Output the (X, Y) coordinate of the center of the cell containing the given text.  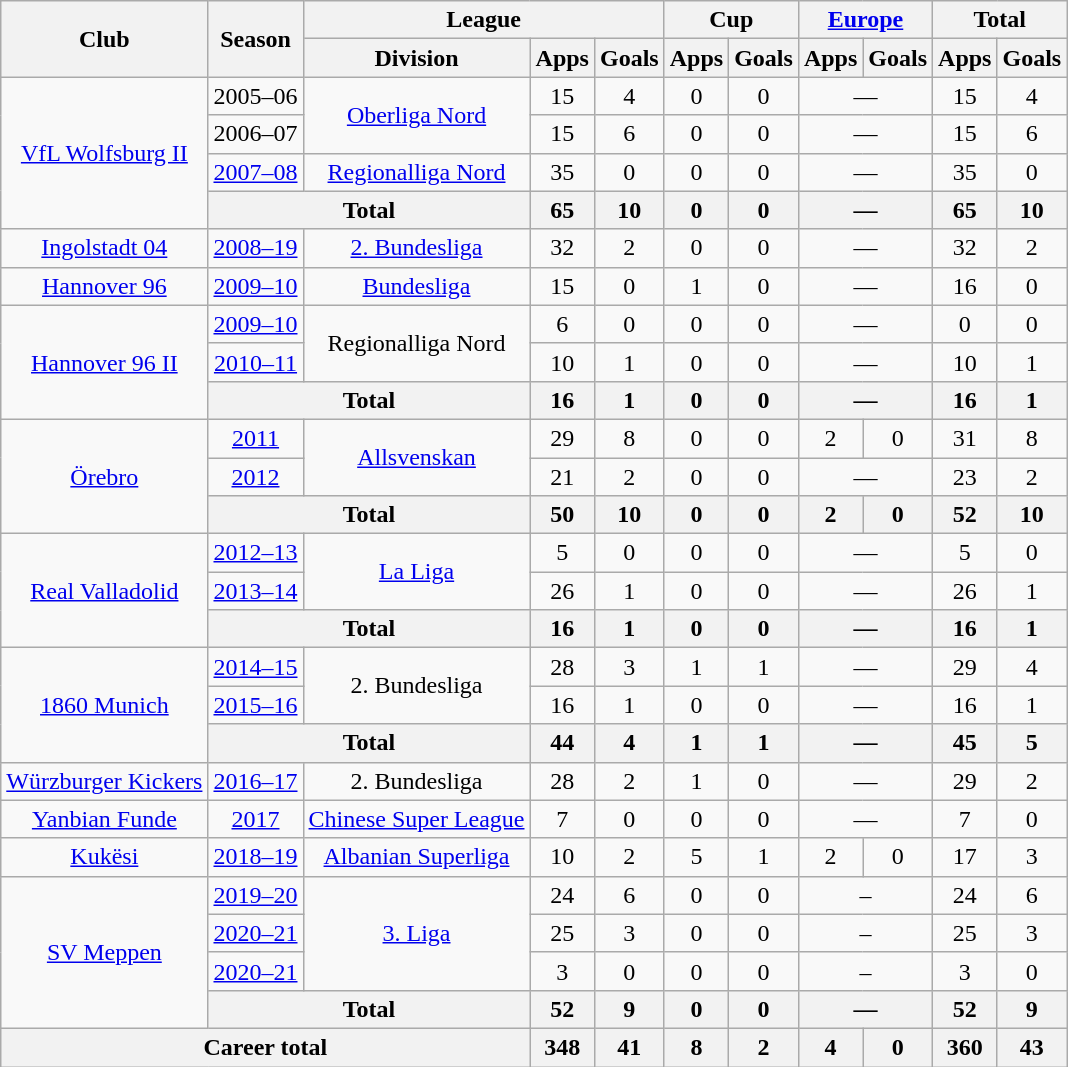
2014–15 (256, 667)
League (484, 20)
Yanbian Funde (104, 819)
La Liga (416, 572)
2008–19 (256, 248)
Oberliga Nord (416, 115)
Cup (731, 20)
2005–06 (256, 96)
21 (562, 477)
43 (1032, 1047)
Albanian Superliga (416, 857)
41 (629, 1047)
Europe (865, 20)
2006–07 (256, 134)
Division (416, 58)
Hannover 96 (104, 286)
2013–14 (256, 591)
23 (965, 477)
Chinese Super League (416, 819)
2017 (256, 819)
Bundesliga (416, 286)
Würzburger Kickers (104, 781)
VfL Wolfsburg II (104, 153)
2010–11 (256, 362)
Kukësi (104, 857)
2012 (256, 477)
2019–20 (256, 895)
Real Valladolid (104, 591)
Club (104, 39)
Örebro (104, 476)
SV Meppen (104, 952)
Hannover 96 II (104, 362)
2007–08 (256, 172)
3. Liga (416, 933)
17 (965, 857)
2012–13 (256, 553)
2016–17 (256, 781)
Career total (266, 1047)
45 (965, 743)
2018–19 (256, 857)
44 (562, 743)
Season (256, 39)
Allsvenskan (416, 457)
2011 (256, 438)
Ingolstadt 04 (104, 248)
2015–16 (256, 705)
348 (562, 1047)
50 (562, 515)
1860 Munich (104, 705)
31 (965, 438)
360 (965, 1047)
